Scan for the cell matching the given text and deliver its (x, y) coordinate at center. 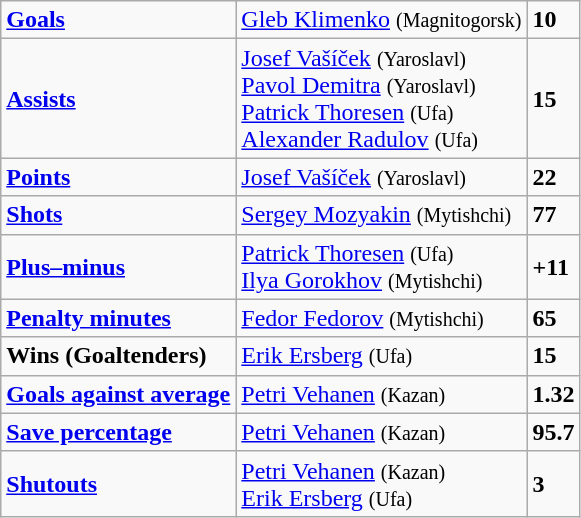
Assists (118, 98)
95.7 (554, 432)
Penalty minutes (118, 318)
Wins (Goaltenders) (118, 356)
77 (554, 215)
Goals against average (118, 394)
65 (554, 318)
Plus–minus (118, 266)
Sergey Mozyakin (Mytishchi) (382, 215)
Fedor Fedorov (Mytishchi) (382, 318)
1.32 (554, 394)
Josef Vašíček (Yaroslavl) (382, 177)
22 (554, 177)
Erik Ersberg (Ufa) (382, 356)
10 (554, 20)
Shutouts (118, 484)
3 (554, 484)
Josef Vašíček (Yaroslavl) Pavol Demitra (Yaroslavl) Patrick Thoresen (Ufa) Alexander Radulov (Ufa) (382, 98)
Save percentage (118, 432)
Shots (118, 215)
+11 (554, 266)
Points (118, 177)
Gleb Klimenko (Magnitogorsk) (382, 20)
Goals (118, 20)
Petri Vehanen (Kazan) Erik Ersberg (Ufa) (382, 484)
Patrick Thoresen (Ufa) Ilya Gorokhov (Mytishchi) (382, 266)
